For the text-containing cell, return its midpoint in (X, Y) coordinate format. 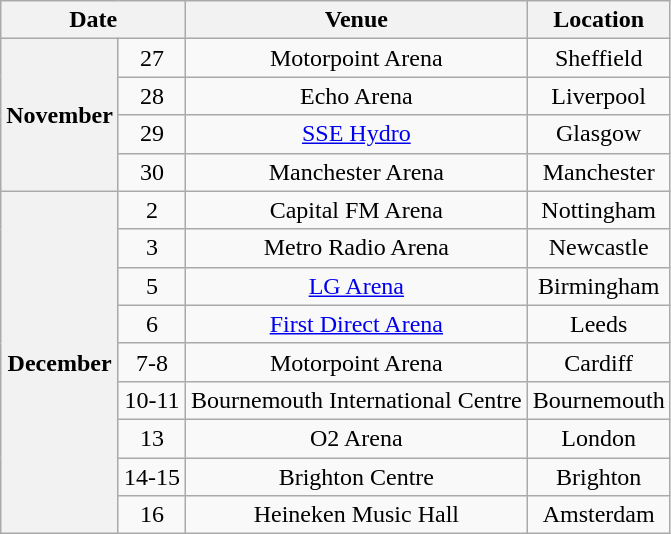
SSE Hydro (357, 134)
16 (152, 515)
Nottingham (598, 210)
Manchester Arena (357, 172)
O2 Arena (357, 438)
December (60, 362)
Bournemouth International Centre (357, 400)
Cardiff (598, 362)
Brighton Centre (357, 477)
2 (152, 210)
Echo Arena (357, 96)
3 (152, 248)
Newcastle (598, 248)
Metro Radio Arena (357, 248)
Birmingham (598, 286)
Brighton (598, 477)
Venue (357, 20)
5 (152, 286)
6 (152, 324)
Manchester (598, 172)
Sheffield (598, 58)
Liverpool (598, 96)
27 (152, 58)
Glasgow (598, 134)
Amsterdam (598, 515)
November (60, 115)
Capital FM Arena (357, 210)
Leeds (598, 324)
Bournemouth (598, 400)
14-15 (152, 477)
13 (152, 438)
LG Arena (357, 286)
28 (152, 96)
Heineken Music Hall (357, 515)
10-11 (152, 400)
7-8 (152, 362)
London (598, 438)
30 (152, 172)
Date (94, 20)
Location (598, 20)
First Direct Arena (357, 324)
29 (152, 134)
